Provide the (X, Y) coordinate of the cell's center where the given text is located.  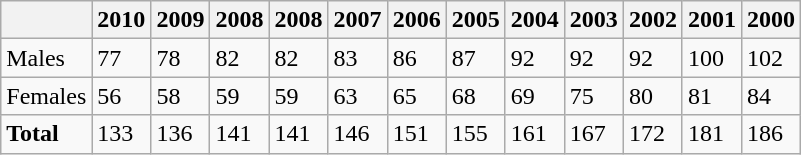
68 (476, 96)
Total (46, 134)
133 (122, 134)
86 (416, 58)
77 (122, 58)
167 (594, 134)
Females (46, 96)
181 (712, 134)
100 (712, 58)
2003 (594, 20)
161 (534, 134)
2004 (534, 20)
155 (476, 134)
2000 (770, 20)
2009 (180, 20)
83 (358, 58)
2005 (476, 20)
78 (180, 58)
80 (652, 96)
63 (358, 96)
2006 (416, 20)
102 (770, 58)
172 (652, 134)
65 (416, 96)
2001 (712, 20)
81 (712, 96)
75 (594, 96)
136 (180, 134)
2002 (652, 20)
146 (358, 134)
84 (770, 96)
87 (476, 58)
151 (416, 134)
Males (46, 58)
56 (122, 96)
58 (180, 96)
2010 (122, 20)
69 (534, 96)
2007 (358, 20)
186 (770, 134)
